From the cell containing the given text, extract its center point as (x, y) coordinate. 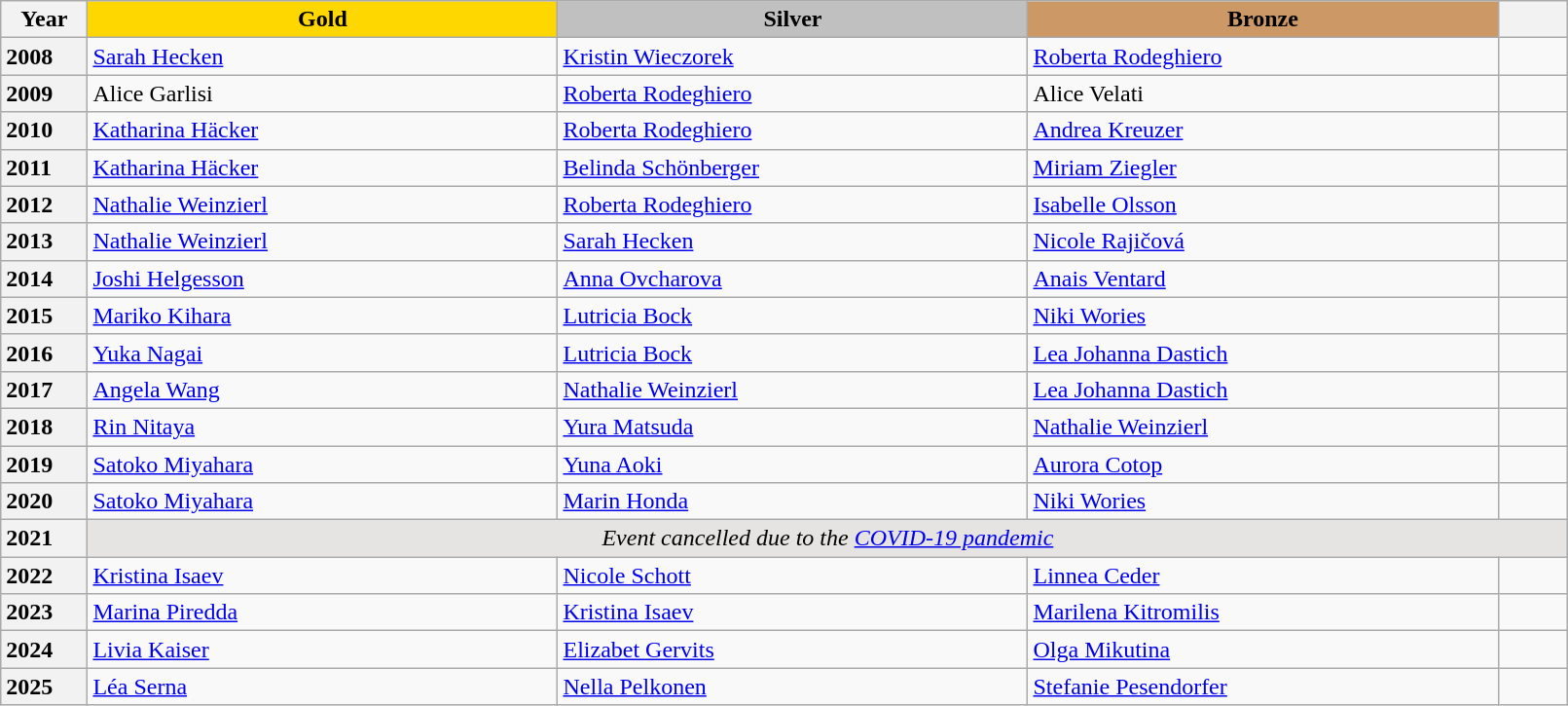
Elizabet Gervits (792, 650)
Nicole Rajičová (1263, 242)
Year (45, 19)
2009 (45, 93)
2011 (45, 167)
Marilena Kitromilis (1263, 613)
Gold (323, 19)
Marin Honda (792, 502)
Miriam Ziegler (1263, 167)
Silver (792, 19)
2010 (45, 130)
Angela Wang (323, 390)
2020 (45, 502)
Bronze (1263, 19)
Anais Ventard (1263, 279)
2022 (45, 576)
Yuna Aoki (792, 464)
2024 (45, 650)
2025 (45, 687)
2016 (45, 353)
2014 (45, 279)
2018 (45, 427)
Isabelle Olsson (1263, 204)
Alice Velati (1263, 93)
Yura Matsuda (792, 427)
Yuka Nagai (323, 353)
2012 (45, 204)
Belinda Schönberger (792, 167)
2023 (45, 613)
Kristin Wieczorek (792, 56)
Andrea Kreuzer (1263, 130)
Linnea Ceder (1263, 576)
Rin Nitaya (323, 427)
Nella Pelkonen (792, 687)
2019 (45, 464)
Event cancelled due to the COVID-19 pandemic (827, 539)
Aurora Cotop (1263, 464)
Mariko Kihara (323, 316)
Olga Mikutina (1263, 650)
2015 (45, 316)
Joshi Helgesson (323, 279)
Anna Ovcharova (792, 279)
2021 (45, 539)
Marina Piredda (323, 613)
Stefanie Pesendorfer (1263, 687)
2008 (45, 56)
Léa Serna (323, 687)
Nicole Schott (792, 576)
2013 (45, 242)
2017 (45, 390)
Livia Kaiser (323, 650)
Alice Garlisi (323, 93)
